For the text-containing cell, return its midpoint in [X, Y] coordinate format. 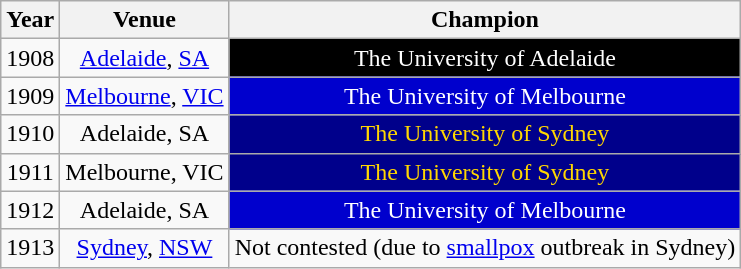
1911 [30, 172]
1910 [30, 134]
1912 [30, 210]
1913 [30, 248]
The University of Adelaide [485, 58]
Champion [485, 20]
1909 [30, 96]
Not contested (due to smallpox outbreak in Sydney) [485, 248]
Sydney, NSW [144, 248]
Venue [144, 20]
1908 [30, 58]
Year [30, 20]
